Search for the cell housing the specified text and yield its (X, Y) center coordinate. 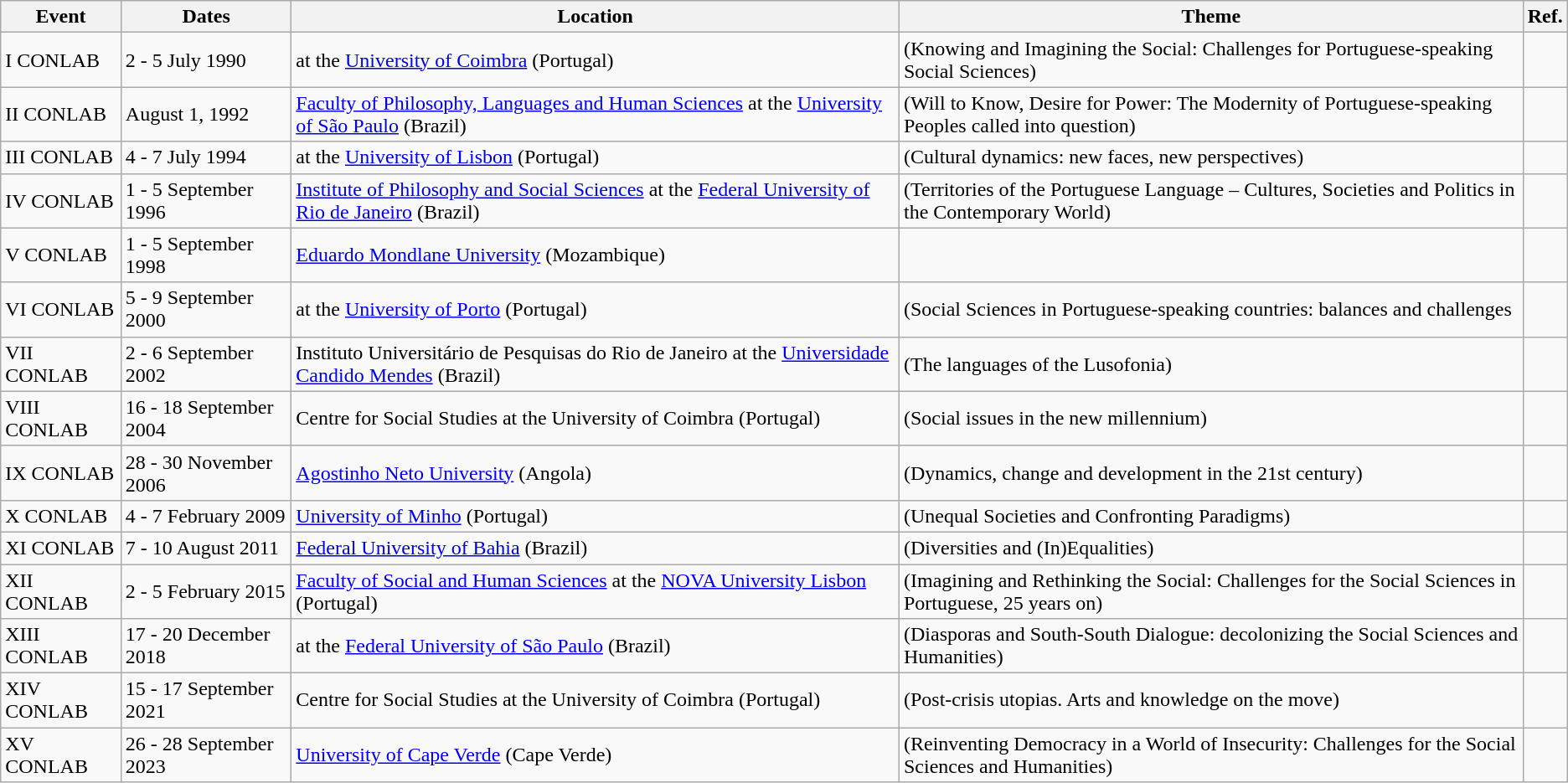
Federal University of Bahia (Brazil) (596, 548)
2 - 6 September 2002 (206, 363)
26 - 28 September 2023 (206, 755)
1 - 5 September 1996 (206, 201)
(Unequal Societies and Confronting Paradigms) (1211, 516)
III CONLAB (61, 157)
(Dynamics, change and development in the 21st century) (1211, 472)
August 1, 1992 (206, 114)
(Social issues in the new millennium) (1211, 419)
XI CONLAB (61, 548)
at the University of Lisbon (Portugal) (596, 157)
4 - 7 February 2009 (206, 516)
II CONLAB (61, 114)
(Territories of the Portuguese Language – Cultures, Societies and Politics in the Contemporary World) (1211, 201)
Ref. (1545, 17)
5 - 9 September 2000 (206, 310)
(The languages of the Lusofonia) (1211, 363)
28 - 30 November 2006 (206, 472)
University of Minho (Portugal) (596, 516)
at the University of Coimbra (Portugal) (596, 60)
(Social Sciences in Portuguese-speaking countries: balances and challenges (1211, 310)
XIII CONLAB (61, 646)
15 - 17 September 2021 (206, 700)
1 - 5 September 1998 (206, 255)
V CONLAB (61, 255)
at the Federal University of São Paulo (Brazil) (596, 646)
Institute of Philosophy and Social Sciences at the Federal University of Rio de Janeiro (Brazil) (596, 201)
(Diasporas and South-South Dialogue: decolonizing the Social Sciences and Humanities) (1211, 646)
Instituto Universitário de Pesquisas do Rio de Janeiro at the Universidade Candido Mendes (Brazil) (596, 363)
VI CONLAB (61, 310)
(Diversities and (In)Equalities) (1211, 548)
VIII CONLAB (61, 419)
X CONLAB (61, 516)
Location (596, 17)
17 - 20 December 2018 (206, 646)
Event (61, 17)
Faculty of Social and Human Sciences at the NOVA University Lisbon (Portugal) (596, 591)
7 - 10 August 2011 (206, 548)
4 - 7 July 1994 (206, 157)
IV CONLAB (61, 201)
XII CONLAB (61, 591)
(Knowing and Imagining the Social: Challenges for Portuguese-speaking Social Sciences) (1211, 60)
Dates (206, 17)
(Imagining and Rethinking the Social: Challenges for the Social Sciences in Portuguese, 25 years on) (1211, 591)
Faculty of Philosophy, Languages and Human Sciences at the University of São Paulo (Brazil) (596, 114)
2 - 5 February 2015 (206, 591)
(Post-crisis utopias. Arts and knowledge on the move) (1211, 700)
Agostinho Neto University (Angola) (596, 472)
at the University of Porto (Portugal) (596, 310)
16 - 18 September 2004 (206, 419)
VII CONLAB (61, 363)
XIV CONLAB (61, 700)
(Cultural dynamics: new faces, new perspectives) (1211, 157)
(Reinventing Democracy in a World of Insecurity: Challenges for the Social Sciences and Humanities) (1211, 755)
XV CONLAB (61, 755)
Theme (1211, 17)
I CONLAB (61, 60)
2 - 5 July 1990 (206, 60)
University of Cape Verde (Cape Verde) (596, 755)
(Will to Know, Desire for Power: The Modernity of Portuguese-speaking Peoples called into question) (1211, 114)
IX CONLAB (61, 472)
Eduardo Mondlane University (Mozambique) (596, 255)
